Output the (X, Y) coordinate of the center of the cell containing the given text.  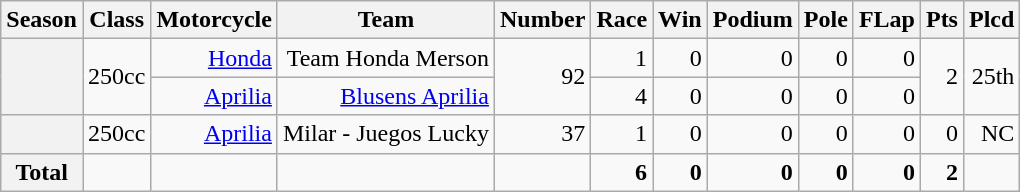
Honda (214, 58)
4 (622, 96)
Win (680, 20)
Team Honda Merson (386, 58)
Motorcycle (214, 20)
NC (991, 134)
Team (386, 20)
Season (42, 20)
37 (542, 134)
FLap (886, 20)
Plcd (991, 20)
Race (622, 20)
Number (542, 20)
Pts (942, 20)
6 (622, 172)
Blusens Aprilia (386, 96)
Podium (752, 20)
Total (42, 172)
Milar - Juegos Lucky (386, 134)
92 (542, 77)
Class (116, 20)
25th (991, 77)
Pole (826, 20)
